Locate the cell with the specified text and output its (X, Y) center coordinate. 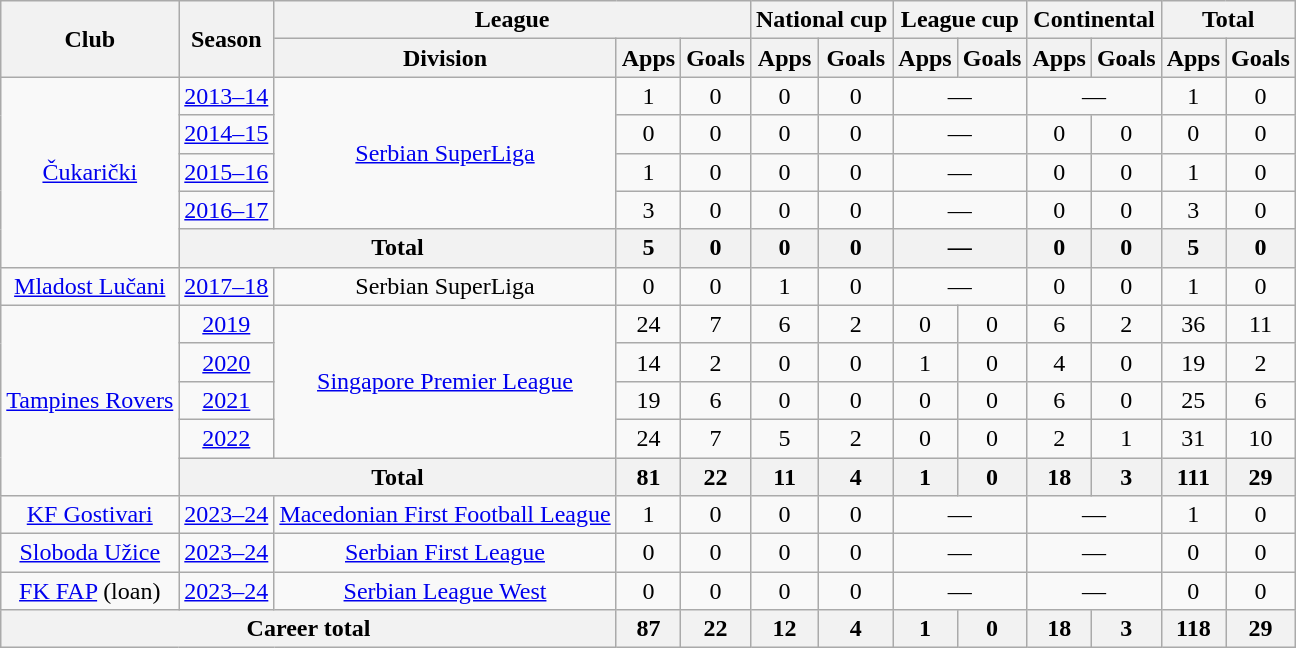
2020 (226, 362)
87 (648, 629)
Mladost Lučani (90, 286)
25 (1193, 400)
Continental (1094, 20)
League cup (960, 20)
Tampines Rovers (90, 400)
Sloboda Užice (90, 553)
81 (648, 477)
FK FAP (loan) (90, 591)
10 (1261, 438)
2022 (226, 438)
Career total (308, 629)
2021 (226, 400)
Singapore Premier League (445, 381)
Season (226, 39)
Division (445, 58)
National cup (821, 20)
2014–15 (226, 134)
Čukarički (90, 172)
12 (784, 629)
2015–16 (226, 172)
111 (1193, 477)
2019 (226, 324)
KF Gostivari (90, 515)
31 (1193, 438)
118 (1193, 629)
2013–14 (226, 96)
League (512, 20)
Serbian League West (445, 591)
Macedonian First Football League (445, 515)
36 (1193, 324)
2016–17 (226, 210)
Serbian First League (445, 553)
14 (648, 362)
Club (90, 39)
2017–18 (226, 286)
